Search for the cell housing the specified text and yield its (x, y) center coordinate. 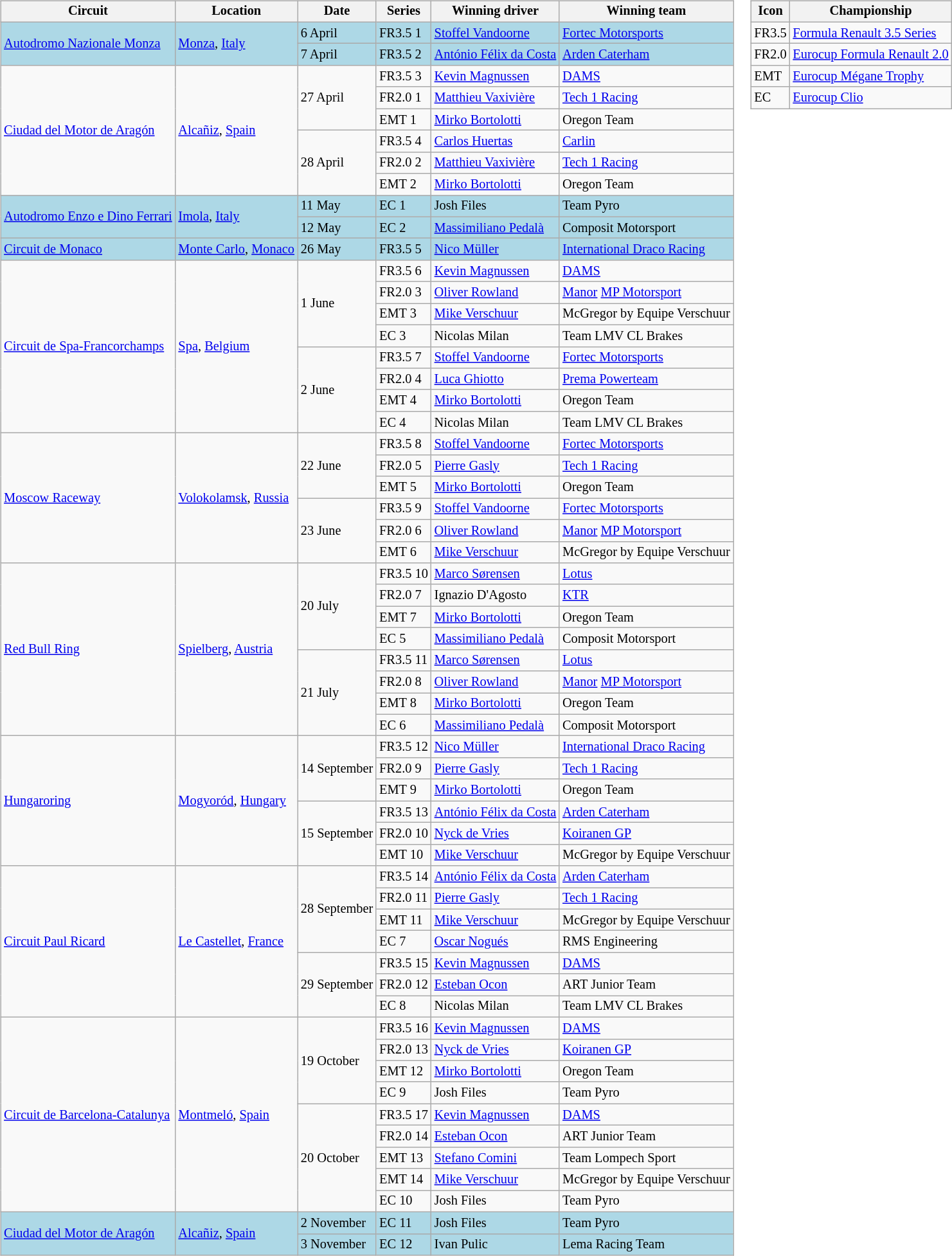
Circuit de Monaco (87, 249)
Circuit (87, 12)
FR3.5 12 (404, 747)
Hungaroring (87, 801)
Icon (770, 12)
2 June (337, 390)
FR2.0 1 (404, 98)
Imola, Italy (237, 217)
FR3.5 11 (404, 660)
EC 7 (404, 942)
FR2.0 13 (404, 1050)
Eurocup Clio (871, 98)
EMT 9 (404, 790)
Ivan Pulic (495, 1244)
FR3.5 13 (404, 812)
EMT 14 (404, 1180)
EMT 4 (404, 400)
EC 4 (404, 422)
EMT 7 (404, 617)
EC 1 (404, 206)
FR2.0 9 (404, 769)
FR2.0 3 (404, 292)
EC 8 (404, 1007)
FR2.0 4 (404, 379)
Eurocup Mégane Trophy (871, 76)
23 June (337, 531)
EMT 2 (404, 184)
19 October (337, 1061)
FR3.5 2 (404, 55)
EMT 13 (404, 1158)
FR2.0 14 (404, 1136)
EMT (770, 76)
EC 2 (404, 228)
Series (404, 12)
28 April (337, 163)
FR3.5 7 (404, 357)
FR3.5 15 (404, 964)
Stefano Comini (495, 1158)
EMT 10 (404, 855)
EMT 11 (404, 920)
Carlin (646, 141)
3 November (337, 1244)
FR3.5 10 (404, 574)
EMT 3 (404, 314)
22 June (337, 465)
EC 6 (404, 725)
Location (237, 12)
Mogyoród, Hungary (237, 801)
FR3.5 1 (404, 33)
FR3.5 16 (404, 1028)
EC 3 (404, 336)
2 November (337, 1223)
21 July (337, 693)
Montmeló, Spain (237, 1115)
28 September (337, 909)
EMT 6 (404, 552)
Date (337, 12)
FR3.5 8 (404, 444)
20 July (337, 607)
Ignazio D'Agosto (495, 595)
Eurocup Formula Renault 2.0 (871, 55)
Red Bull Ring (87, 649)
Winning driver (495, 12)
Spa, Belgium (237, 347)
FR2.0 2 (404, 163)
EMT 5 (404, 487)
EMT 1 (404, 120)
Formula Renault 3.5 Series (871, 33)
27 April (337, 98)
Volokolamsk, Russia (237, 498)
FR2.0 5 (404, 465)
FR2.0 12 (404, 985)
Winning team (646, 12)
Circuit Paul Ricard (87, 942)
FR3.5 14 (404, 877)
Carlos Huertas (495, 141)
FR3.5 9 (404, 509)
Oscar Nogués (495, 942)
Monza, Italy (237, 44)
29 September (337, 985)
20 October (337, 1158)
EC 12 (404, 1244)
Circuit de Spa-Francorchamps (87, 347)
Spielberg, Austria (237, 649)
FR3.5 3 (404, 76)
EC 9 (404, 1093)
EC (770, 98)
FR3.5 6 (404, 271)
FR2.0 6 (404, 530)
Moscow Raceway (87, 498)
Autodromo Enzo e Dino Ferrari (87, 217)
Prema Powerteam (646, 379)
FR2.0 8 (404, 682)
Le Castellet, France (237, 942)
Lema Racing Team (646, 1244)
Autodromo Nazionale Monza (87, 44)
FR3.5 (770, 33)
Championship (871, 12)
KTR (646, 595)
FR2.0 11 (404, 899)
EC 5 (404, 639)
14 September (337, 769)
12 May (337, 228)
FR2.0 (770, 55)
FR3.5 4 (404, 141)
EC 11 (404, 1223)
7 April (337, 55)
FR2.0 10 (404, 834)
FR3.5 5 (404, 249)
15 September (337, 833)
FR2.0 7 (404, 595)
Monte Carlo, Monaco (237, 249)
26 May (337, 249)
6 April (337, 33)
11 May (337, 206)
1 June (337, 303)
Circuit de Barcelona-Catalunya (87, 1115)
EMT 12 (404, 1072)
EC 10 (404, 1201)
Luca Ghiotto (495, 379)
EMT 8 (404, 704)
RMS Engineering (646, 942)
FR3.5 17 (404, 1115)
Team Lompech Sport (646, 1158)
